Identify which cell holds the provided text, then report its [x, y] central coordinate. 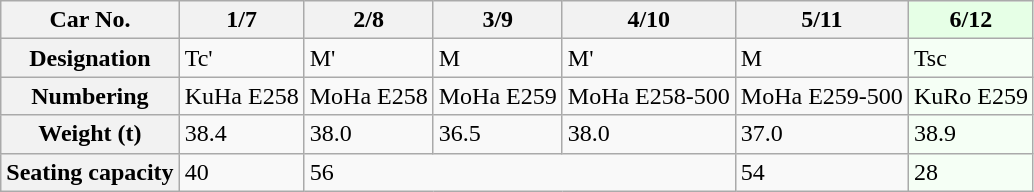
2/8 [368, 20]
40 [242, 172]
KuRo E259 [970, 96]
Numbering [90, 96]
KuHa E258 [242, 96]
28 [970, 172]
36.5 [498, 134]
56 [520, 172]
Tsc [970, 58]
54 [822, 172]
MoHa E259-500 [822, 96]
MoHa E258 [368, 96]
38.4 [242, 134]
6/12 [970, 20]
5/11 [822, 20]
37.0 [822, 134]
Weight (t) [90, 134]
38.9 [970, 134]
Seating capacity [90, 172]
MoHa E259 [498, 96]
Designation [90, 58]
3/9 [498, 20]
4/10 [648, 20]
Tc' [242, 58]
Car No. [90, 20]
MoHa E258-500 [648, 96]
1/7 [242, 20]
